Search for the cell housing the specified text and yield its [x, y] center coordinate. 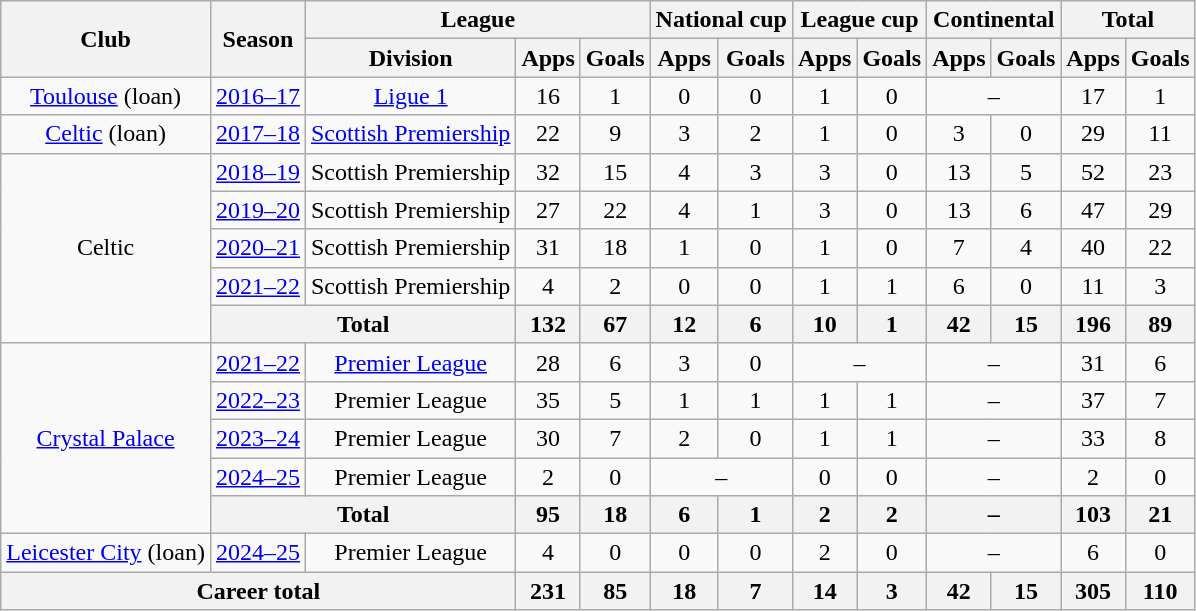
103 [1093, 515]
231 [548, 591]
Ligue 1 [410, 96]
35 [548, 400]
89 [1160, 324]
12 [684, 324]
National cup [721, 20]
21 [1160, 515]
67 [615, 324]
League cup [859, 20]
40 [1093, 248]
52 [1093, 172]
2018–19 [258, 172]
2023–24 [258, 438]
League [478, 20]
196 [1093, 324]
132 [548, 324]
2016–17 [258, 96]
Division [410, 58]
30 [548, 438]
17 [1093, 96]
85 [615, 591]
95 [548, 515]
9 [615, 134]
27 [548, 210]
Leicester City (loan) [106, 553]
Celtic [106, 248]
Season [258, 39]
2022–23 [258, 400]
110 [1160, 591]
23 [1160, 172]
28 [548, 362]
Crystal Palace [106, 438]
305 [1093, 591]
32 [548, 172]
Celtic (loan) [106, 134]
Club [106, 39]
8 [1160, 438]
33 [1093, 438]
2017–18 [258, 134]
47 [1093, 210]
2019–20 [258, 210]
16 [548, 96]
2020–21 [258, 248]
Toulouse (loan) [106, 96]
14 [824, 591]
Continental [994, 20]
Career total [258, 591]
37 [1093, 400]
10 [824, 324]
